Pinpoint the cell where the given text exists, returning its [X, Y] midpoint coordinate. 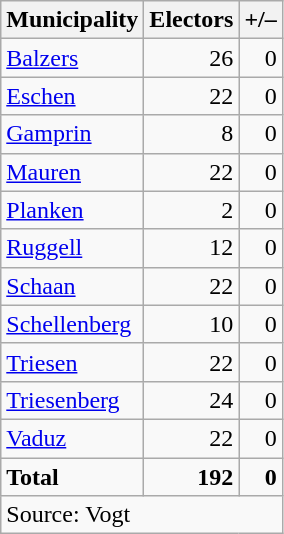
Municipality [72, 20]
26 [192, 58]
8 [192, 134]
Schellenberg [72, 324]
Total [72, 477]
Vaduz [72, 438]
12 [192, 248]
Gamprin [72, 134]
Triesenberg [72, 400]
+/– [260, 20]
Balzers [72, 58]
24 [192, 400]
Source: Vogt [142, 515]
Triesen [72, 362]
Electors [192, 20]
2 [192, 210]
192 [192, 477]
Eschen [72, 96]
Planken [72, 210]
Mauren [72, 172]
Ruggell [72, 248]
Schaan [72, 286]
10 [192, 324]
